Detect which cell encompasses the target text, then output its [X, Y] center coordinate. 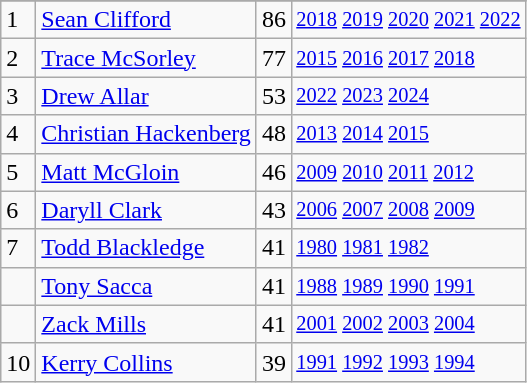
7 [18, 248]
10 [18, 362]
48 [274, 134]
Christian Hackenberg [146, 134]
2009 2010 2011 2012 [408, 172]
Todd Blackledge [146, 248]
5 [18, 172]
2022 2023 2024 [408, 96]
Kerry Collins [146, 362]
Daryll Clark [146, 210]
Matt McGloin [146, 172]
6 [18, 210]
86 [274, 20]
2006 2007 2008 2009 [408, 210]
2015 2016 2017 2018 [408, 58]
2013 2014 2015 [408, 134]
53 [274, 96]
Zack Mills [146, 324]
46 [274, 172]
43 [274, 210]
3 [18, 96]
1991 1992 1993 1994 [408, 362]
77 [274, 58]
Drew Allar [146, 96]
Sean Clifford [146, 20]
4 [18, 134]
2001 2002 2003 2004 [408, 324]
1980 1981 1982 [408, 248]
2 [18, 58]
1988 1989 1990 1991 [408, 286]
2018 2019 2020 2021 2022 [408, 20]
Trace McSorley [146, 58]
1 [18, 20]
Tony Sacca [146, 286]
39 [274, 362]
